Locate the cell with the specified text and output its [X, Y] center coordinate. 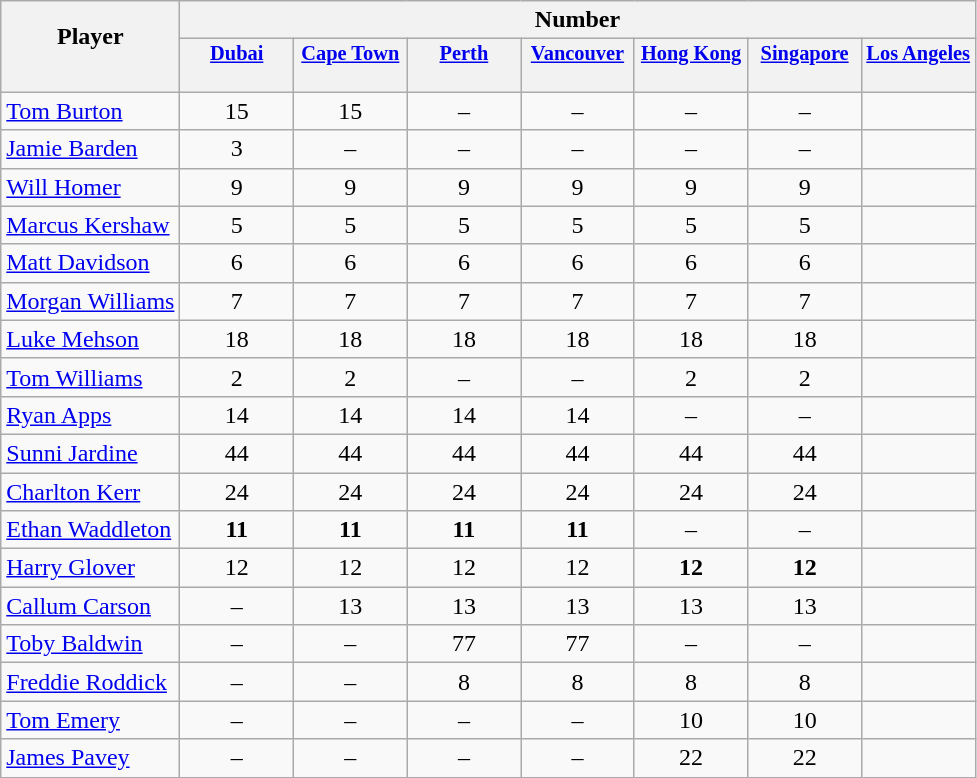
Marcus Kershaw [90, 225]
Perth [464, 54]
Cape Town [351, 54]
Vancouver [578, 54]
Los Angeles [918, 54]
Player [90, 36]
3 [237, 149]
Harry Glover [90, 568]
Morgan Williams [90, 301]
Tom Emery [90, 720]
Matt Davidson [90, 263]
Ryan Apps [90, 415]
Dubai [237, 54]
Singapore [805, 54]
Charlton Kerr [90, 491]
Hong Kong [691, 54]
Tom Burton [90, 111]
Jamie Barden [90, 149]
Callum Carson [90, 606]
Will Homer [90, 187]
Tom Williams [90, 377]
James Pavey [90, 758]
Freddie Roddick [90, 682]
Ethan Waddleton [90, 530]
Toby Baldwin [90, 644]
Sunni Jardine [90, 453]
Number [578, 20]
Luke Mehson [90, 339]
